Provide the [x, y] coordinate of the cell's center where the given text is located.  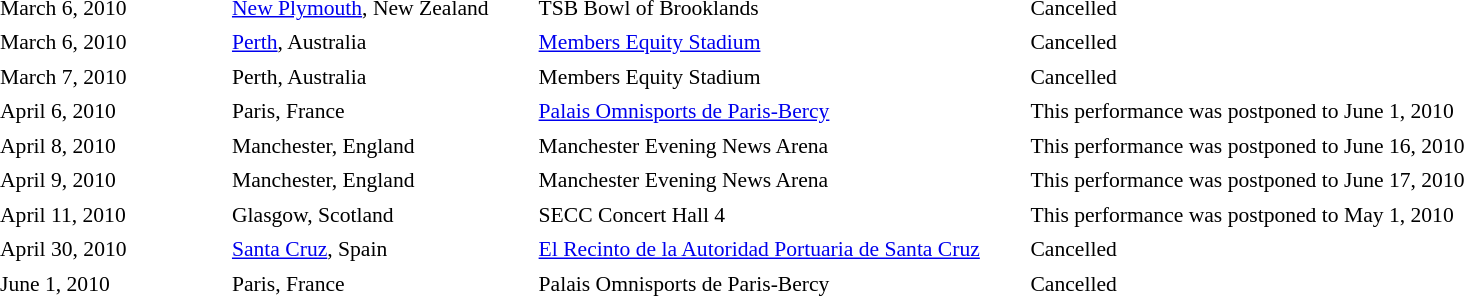
Paris, France [381, 112]
Glasgow, Scotland [381, 215]
Santa Cruz, Spain [381, 250]
Palais Omnisports de Paris-Bercy [780, 112]
El Recinto de la Autoridad Portuaria de Santa Cruz [780, 250]
SECC Concert Hall 4 [780, 215]
